Determine the (x, y) coordinate at the center of the cell enclosing the given text.  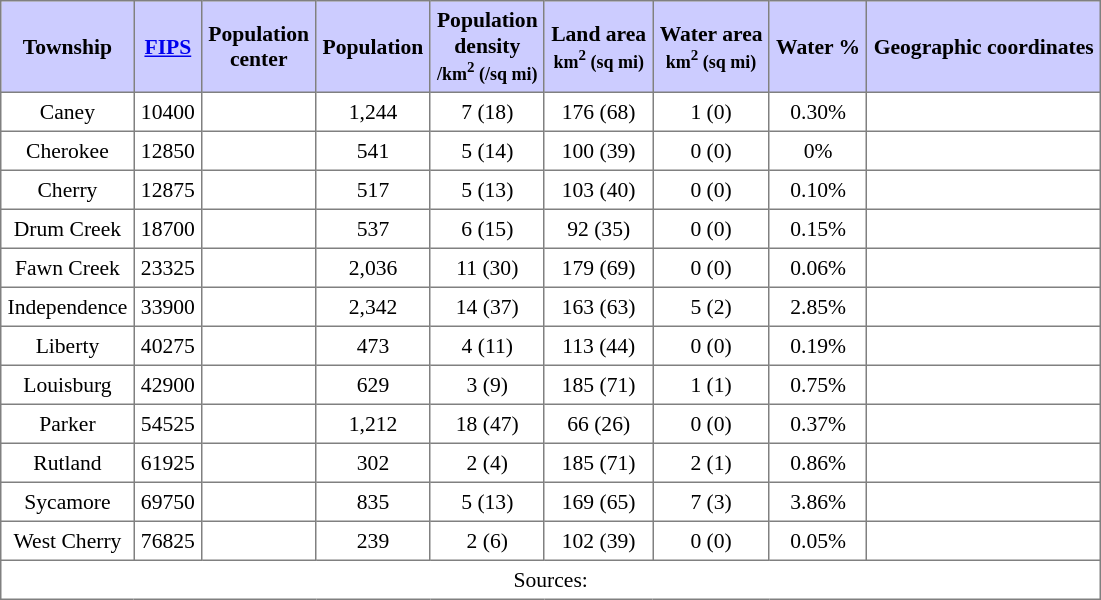
Populationdensity/km2 (/sq mi) (487, 47)
537 (373, 228)
12850 (168, 150)
Fawn Creek (68, 268)
18700 (168, 228)
0.05% (818, 540)
0.75% (818, 384)
69750 (168, 502)
76825 (168, 540)
541 (373, 150)
2,342 (373, 306)
1,212 (373, 424)
7 (18) (487, 112)
Land areakm2 (sq mi) (598, 47)
473 (373, 346)
10400 (168, 112)
West Cherry (68, 540)
0.15% (818, 228)
7 (3) (711, 502)
2 (1) (711, 462)
3 (9) (487, 384)
179 (69) (598, 268)
169 (65) (598, 502)
Cherokee (68, 150)
Township (68, 47)
Geographic coordinates (984, 47)
Independence (68, 306)
Water areakm2 (sq mi) (711, 47)
1,244 (373, 112)
100 (39) (598, 150)
5 (14) (487, 150)
Liberty (68, 346)
4 (11) (487, 346)
113 (44) (598, 346)
12875 (168, 190)
0.37% (818, 424)
835 (373, 502)
629 (373, 384)
23325 (168, 268)
61925 (168, 462)
2 (6) (487, 540)
1 (1) (711, 384)
Water % (818, 47)
0.86% (818, 462)
239 (373, 540)
33900 (168, 306)
11 (30) (487, 268)
Populationcenter (259, 47)
3.86% (818, 502)
2 (4) (487, 462)
0.10% (818, 190)
163 (63) (598, 306)
0.19% (818, 346)
302 (373, 462)
92 (35) (598, 228)
1 (0) (711, 112)
176 (68) (598, 112)
0.30% (818, 112)
5 (2) (711, 306)
Rutland (68, 462)
Louisburg (68, 384)
517 (373, 190)
Caney (68, 112)
2,036 (373, 268)
Cherry (68, 190)
0% (818, 150)
Population (373, 47)
18 (47) (487, 424)
Parker (68, 424)
54525 (168, 424)
6 (15) (487, 228)
103 (40) (598, 190)
Sources: (551, 580)
FIPS (168, 47)
Drum Creek (68, 228)
2.85% (818, 306)
102 (39) (598, 540)
Sycamore (68, 502)
66 (26) (598, 424)
14 (37) (487, 306)
42900 (168, 384)
0.06% (818, 268)
40275 (168, 346)
